Output the (x, y) coordinate of the center of the cell containing the given text.  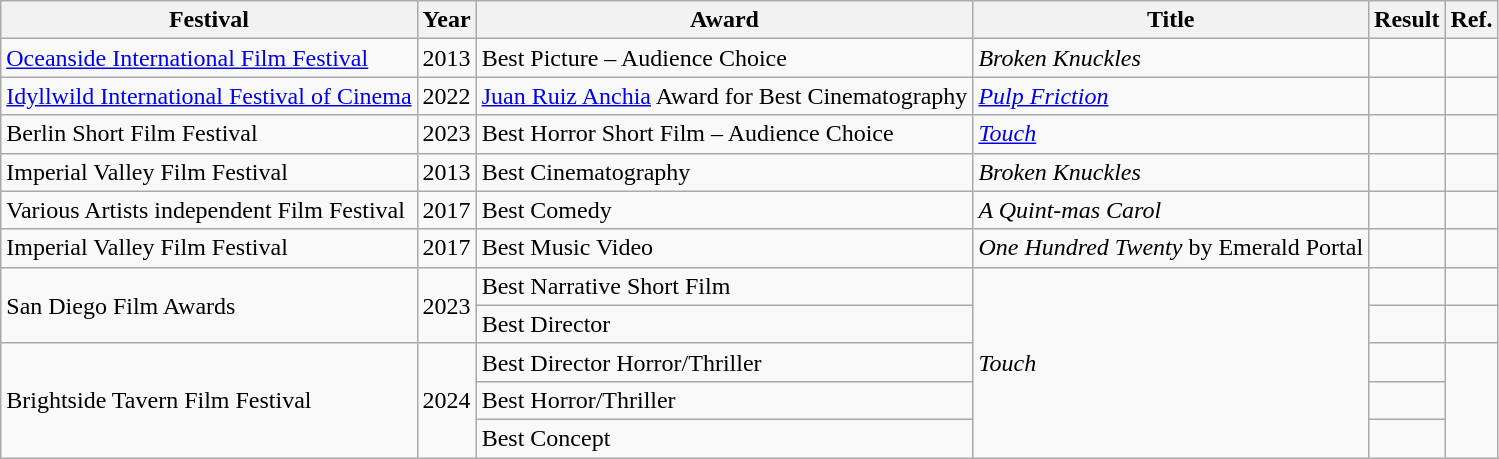
Best Horror/Thriller (724, 400)
Best Comedy (724, 210)
A Quint-mas Carol (1171, 210)
Ref. (1472, 20)
Best Director Horror/Thriller (724, 362)
Best Picture – Audience Choice (724, 58)
Best Music Video (724, 248)
Idyllwild International Festival of Cinema (209, 96)
Juan Ruiz Anchia Award for Best Cinematography (724, 96)
Best Concept (724, 438)
Pulp Friction (1171, 96)
2022 (446, 96)
Various Artists independent Film Festival (209, 210)
Best Cinematography (724, 172)
Oceanside International Film Festival (209, 58)
One Hundred Twenty by Emerald Portal (1171, 248)
Year (446, 20)
Brightside Tavern Film Festival (209, 400)
Best Narrative Short Film (724, 286)
Title (1171, 20)
San Diego Film Awards (209, 305)
Festival (209, 20)
Best Director (724, 324)
2024 (446, 400)
Result (1407, 20)
Award (724, 20)
Best Horror Short Film – Audience Choice (724, 134)
Berlin Short Film Festival (209, 134)
